Return the [x, y] coordinate for the center point of the cell that contains the specified text.  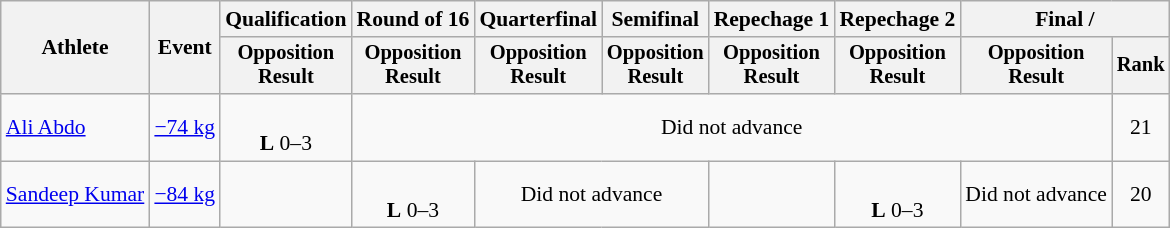
Repechage 2 [897, 19]
Ali Abdo [76, 128]
Round of 16 [412, 19]
Semifinal [656, 19]
Quarterfinal [538, 19]
−84 kg [184, 194]
Qualification [286, 19]
Athlete [76, 48]
Rank [1141, 66]
Final / [1064, 19]
−74 kg [184, 128]
Event [184, 48]
21 [1141, 128]
20 [1141, 194]
Sandeep Kumar [76, 194]
Repechage 1 [772, 19]
